Search for the cell housing the specified text and yield its (X, Y) center coordinate. 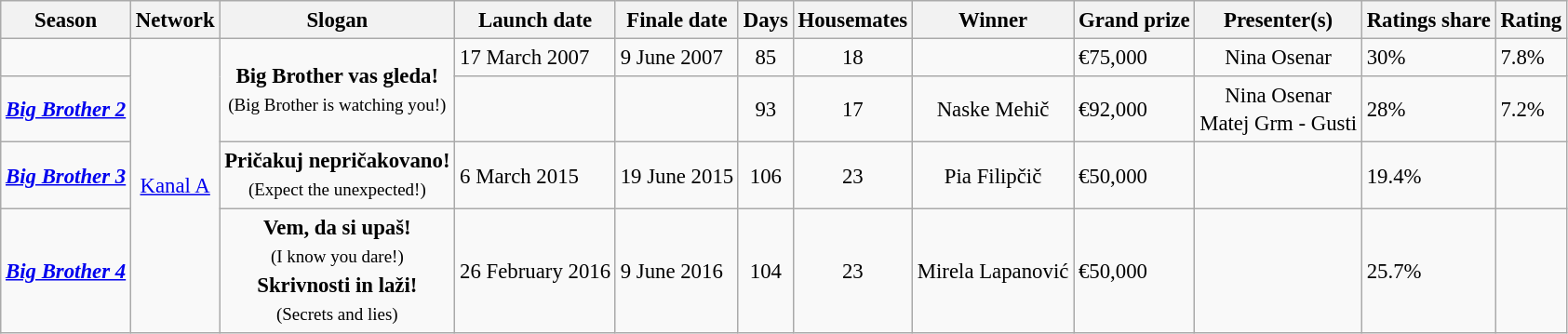
19.4% (1428, 176)
7.8% (1531, 58)
Housemates (852, 20)
30% (1428, 58)
6 March 2015 (536, 176)
Network (175, 20)
Kanal A (175, 186)
Grand prize (1134, 20)
Finale date (677, 20)
19 June 2015 (677, 176)
85 (765, 58)
26 February 2016 (536, 272)
Big Brother 3 (66, 176)
7.2% (1531, 110)
Vem, da si upaš!(I know you dare!)Skrivnosti in laži!(Secrets and lies) (337, 272)
104 (765, 272)
18 (852, 58)
17 (852, 110)
Ratings share (1428, 20)
28% (1428, 110)
Presenter(s) (1279, 20)
Naske Mehič (992, 110)
25.7% (1428, 272)
Launch date (536, 20)
Big Brother vas gleda!(Big Brother is watching you!) (337, 91)
Pia Filipčič (992, 176)
17 March 2007 (536, 58)
Rating (1531, 20)
Season (66, 20)
Nina OsenarMatej Grm - Gusti (1279, 110)
9 June 2007 (677, 58)
Days (765, 20)
€92,000 (1134, 110)
Big Brother 4 (66, 272)
Mirela Lapanović (992, 272)
93 (765, 110)
9 June 2016 (677, 272)
Slogan (337, 20)
Winner (992, 20)
Big Brother 2 (66, 110)
Pričakuj nepričakovano!(Expect the unexpected!) (337, 176)
106 (765, 176)
€75,000 (1134, 58)
Nina Osenar (1279, 58)
